Search for the cell housing the specified text and yield its [x, y] center coordinate. 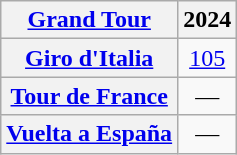
2024 [208, 20]
Giro d'Italia [90, 58]
105 [208, 58]
Grand Tour [90, 20]
Vuelta a España [90, 134]
Tour de France [90, 96]
